Output the [X, Y] coordinate of the center of the cell containing the given text.  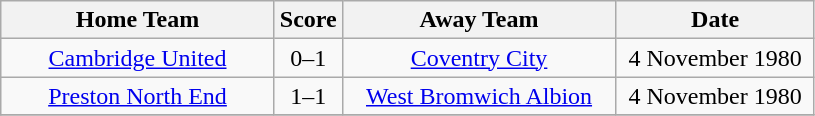
Preston North End [138, 96]
0–1 [308, 58]
Home Team [138, 20]
Date [716, 20]
Away Team [479, 20]
Cambridge United [138, 58]
1–1 [308, 96]
Coventry City [479, 58]
Score [308, 20]
West Bromwich Albion [479, 96]
